Pinpoint the cell where the given text exists, returning its [X, Y] midpoint coordinate. 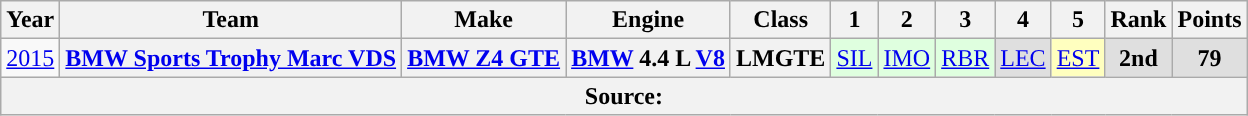
2015 [30, 58]
Team [231, 20]
LEC [1023, 58]
Year [30, 20]
3 [966, 20]
IMO [907, 58]
Rank [1138, 20]
LMGTE [780, 58]
EST [1078, 58]
Source: [624, 96]
79 [1210, 58]
BMW 4.4 L V8 [648, 58]
Class [780, 20]
BMW Sports Trophy Marc VDS [231, 58]
2 [907, 20]
Points [1210, 20]
RBR [966, 58]
1 [854, 20]
SIL [854, 58]
Make [484, 20]
BMW Z4 GTE [484, 58]
Engine [648, 20]
5 [1078, 20]
2nd [1138, 58]
4 [1023, 20]
